Extract the (x, y) coordinate from the center of the cell holding the provided text.  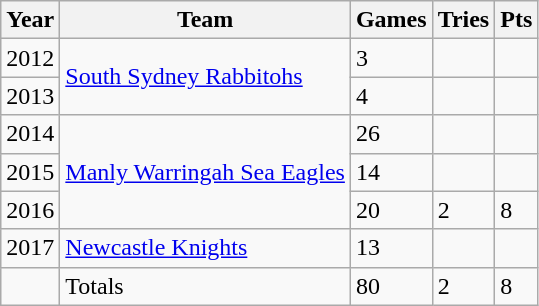
2017 (30, 248)
Tries (464, 20)
2013 (30, 96)
14 (391, 172)
Year (30, 20)
2014 (30, 134)
2012 (30, 58)
2016 (30, 210)
Newcastle Knights (206, 248)
Manly Warringah Sea Eagles (206, 172)
Team (206, 20)
26 (391, 134)
2015 (30, 172)
South Sydney Rabbitohs (206, 77)
80 (391, 286)
4 (391, 96)
20 (391, 210)
3 (391, 58)
Totals (206, 286)
13 (391, 248)
Games (391, 20)
Pts (516, 20)
